Find where the given text appears and provide that cell's center as (x, y) coordinate. 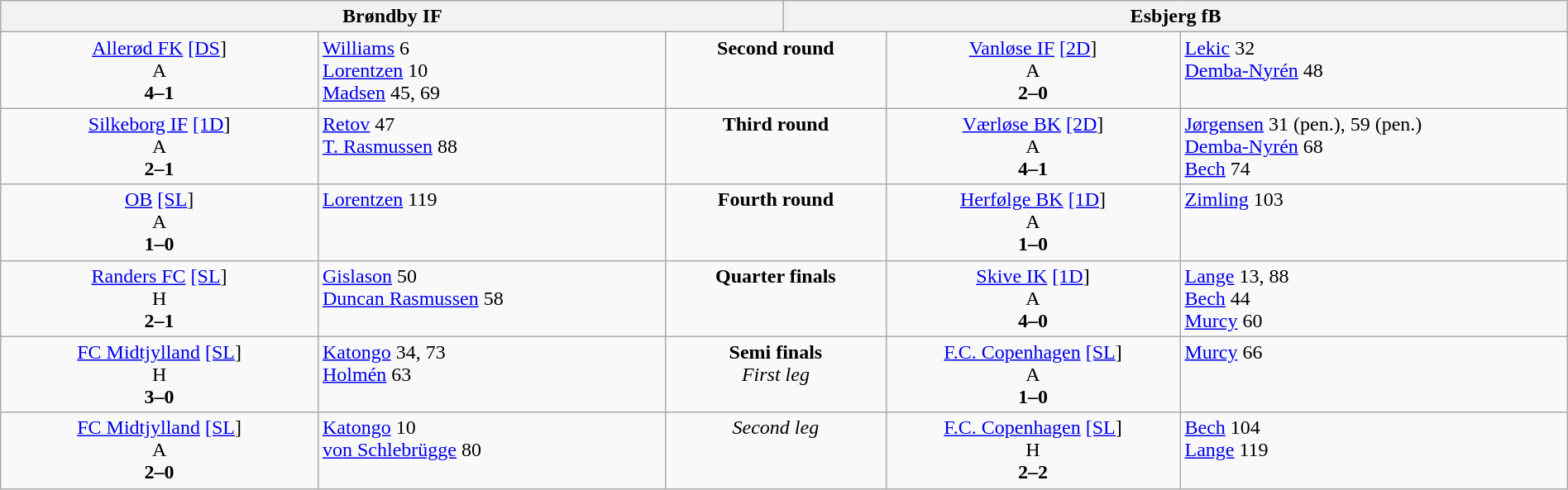
Retov 47T. Rasmussen 88 (491, 146)
Quarter finals (776, 298)
Randers FC [SL]H2–1 (160, 298)
FC Midtjylland [SL]H3–0 (160, 374)
Gislason 50Duncan Rasmussen 58 (491, 298)
Third round (776, 146)
Lekic 32Demba-Nyrén 48 (1374, 70)
Esbjerg fB (1176, 17)
F.C. Copenhagen [SL]H2–2 (1033, 450)
Jørgensen 31 (pen.), 59 (pen.)Demba-Nyrén 68Bech 74 (1374, 146)
Skive IK [1D]A4–0 (1033, 298)
Lorentzen 119 (491, 222)
Brøndby IF (392, 17)
Herfølge BK [1D]A1–0 (1033, 222)
Bech 104Lange 119 (1374, 450)
FC Midtjylland [SL]A2–0 (160, 450)
Fourth round (776, 222)
Katongo 34, 73Holmén 63 (491, 374)
Murcy 66 (1374, 374)
Katongo 10von Schlebrügge 80 (491, 450)
Lange 13, 88Bech 44Murcy 60 (1374, 298)
Semi finalsFirst leg (776, 374)
Vanløse IF [2D]A2–0 (1033, 70)
Silkeborg IF [1D]A2–1 (160, 146)
F.C. Copenhagen [SL]A1–0 (1033, 374)
Williams 6Lorentzen 10Madsen 45, 69 (491, 70)
Second leg (776, 450)
OB [SL]A1–0 (160, 222)
Værløse BK [2D]A4–1 (1033, 146)
Second round (776, 70)
Allerød FK [DS]A4–1 (160, 70)
Zimling 103 (1374, 222)
